Detect which cell encompasses the target text, then output its (X, Y) center coordinate. 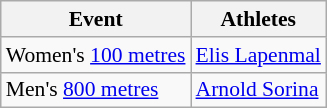
Women's 100 metres (96, 55)
Elis Lapenmal (258, 55)
Arnold Sorina (258, 90)
Athletes (258, 19)
Event (96, 19)
Men's 800 metres (96, 90)
